Return [X, Y] of the center of cell containing provided text 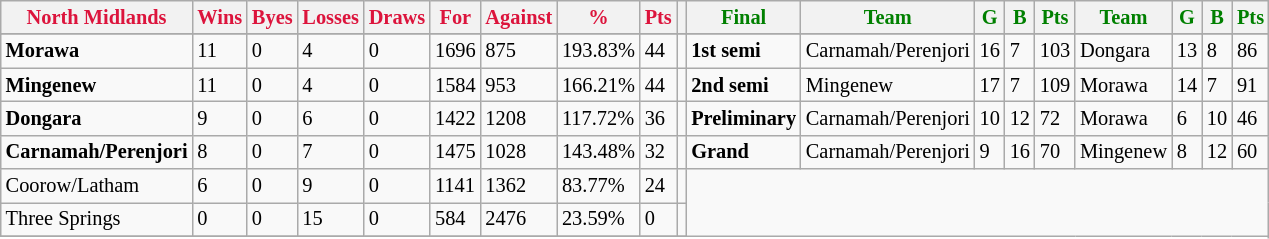
46 [1250, 118]
953 [520, 85]
13 [1187, 51]
103 [1055, 51]
Against [520, 17]
1208 [520, 118]
24 [658, 186]
1362 [520, 186]
60 [1250, 152]
91 [1250, 85]
875 [520, 51]
584 [455, 219]
32 [658, 152]
1422 [455, 118]
Grand [744, 152]
1141 [455, 186]
23.59% [598, 219]
72 [1055, 118]
Draws [397, 17]
83.77% [598, 186]
117.72% [598, 118]
15 [330, 219]
Coorow/Latham [97, 186]
109 [1055, 85]
1475 [455, 152]
1028 [520, 152]
Wins [220, 17]
17 [990, 85]
2nd semi [744, 85]
Preliminary [744, 118]
Losses [330, 17]
% [598, 17]
86 [1250, 51]
Three Springs [97, 219]
36 [658, 118]
1696 [455, 51]
North Midlands [97, 17]
2476 [520, 219]
For [455, 17]
1st semi [744, 51]
1584 [455, 85]
Final [744, 17]
193.83% [598, 51]
14 [1187, 85]
70 [1055, 152]
166.21% [598, 85]
Byes [272, 17]
143.48% [598, 152]
